Scan for the cell matching the given text and deliver its [x, y] coordinate at center. 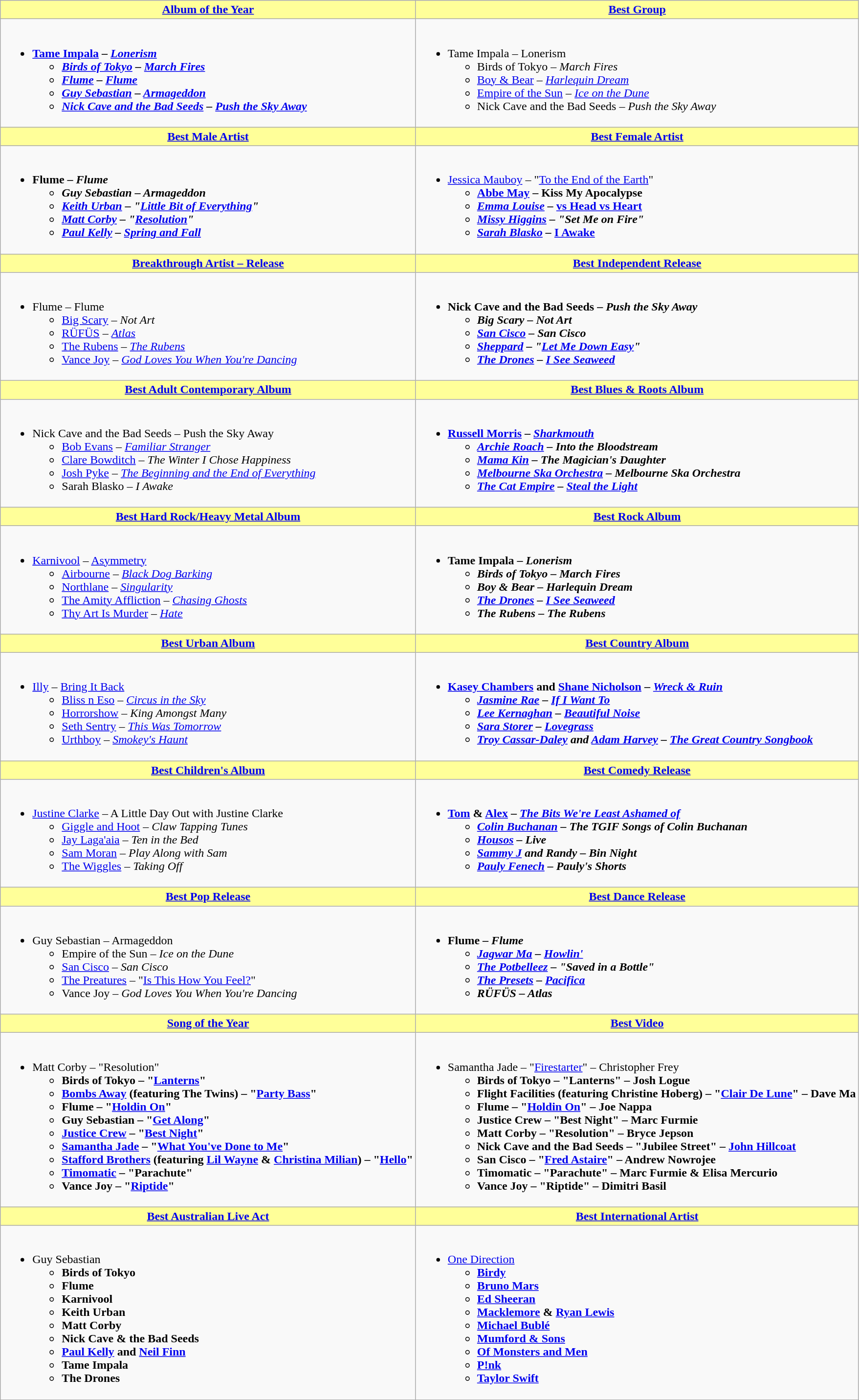
Best Adult Contemporary Album [208, 390]
Best International Artist [637, 1216]
Best Blues & Roots Album [637, 390]
Flume – FlumeGuy Sebastian – ArmageddonKeith Urban – "Little Bit of Everything"Matt Corby – "Resolution"Paul Kelly – Spring and Fall [208, 200]
Nick Cave and the Bad Seeds – Push the Sky AwayBig Scary – Not ArtSan Cisco – San CiscoSheppard – "Let Me Down Easy"The Drones – I See Seaweed [637, 327]
Flume – FlumeJagwar Ma – Howlin'The Potbelleez – "Saved in a Bottle"The Presets – PacificaRÜFÜS – Atlas [637, 960]
Best Pop Release [208, 897]
Breakthrough Artist – Release [208, 263]
Best Group [637, 10]
Best Male Artist [208, 136]
Song of the Year [208, 1023]
Album of the Year [208, 10]
Best Urban Album [208, 643]
Best Independent Release [637, 263]
Best Country Album [637, 643]
Guy SebastianBirds of TokyoFlumeKarnivoolKeith UrbanMatt CorbyNick Cave & the Bad SeedsPaul Kelly and Neil FinnTame ImpalaThe Drones [208, 1312]
Karnivool – AsymmetryAirbourne – Black Dog BarkingNorthlane – SingularityThe Amity Affliction – Chasing GhostsThy Art Is Murder – Hate [208, 580]
Best Hard Rock/Heavy Metal Album [208, 516]
Best Australian Live Act [208, 1216]
Tame Impala – LonerismBirds of Tokyo – March FiresBoy & Bear – Harlequin DreamThe Drones – I See SeaweedThe Rubens – The Rubens [637, 580]
One DirectionBirdyBruno MarsEd SheeranMacklemore & Ryan LewisMichael BubléMumford & SonsOf Monsters and MenP!nkTaylor Swift [637, 1312]
Best Dance Release [637, 897]
Best Children's Album [208, 770]
Tame Impala – LonerismBirds of Tokyo – March FiresFlume – FlumeGuy Sebastian – ArmageddonNick Cave and the Bad Seeds – Push the Sky Away [208, 73]
Flume – FlumeBig Scary – Not ArtRÜFÜS – AtlasThe Rubens – The RubensVance Joy – God Loves You When You're Dancing [208, 327]
Best Video [637, 1023]
Illy – Bring It BackBliss n Eso – Circus in the SkyHorrorshow – King Amongst ManySeth Sentry – This Was TomorrowUrthboy – Smokey's Haunt [208, 706]
Best Comedy Release [637, 770]
Best Rock Album [637, 516]
Best Female Artist [637, 136]
